For the text-containing cell, return its midpoint in [x, y] coordinate format. 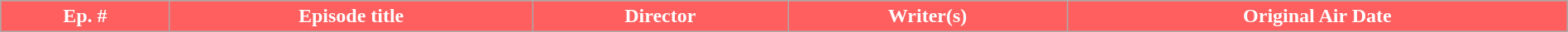
Director [660, 16]
Ep. # [85, 16]
Episode title [351, 16]
Original Air Date [1318, 16]
Writer(s) [928, 16]
